Return the [X, Y] coordinate for the center point of the cell that contains the specified text.  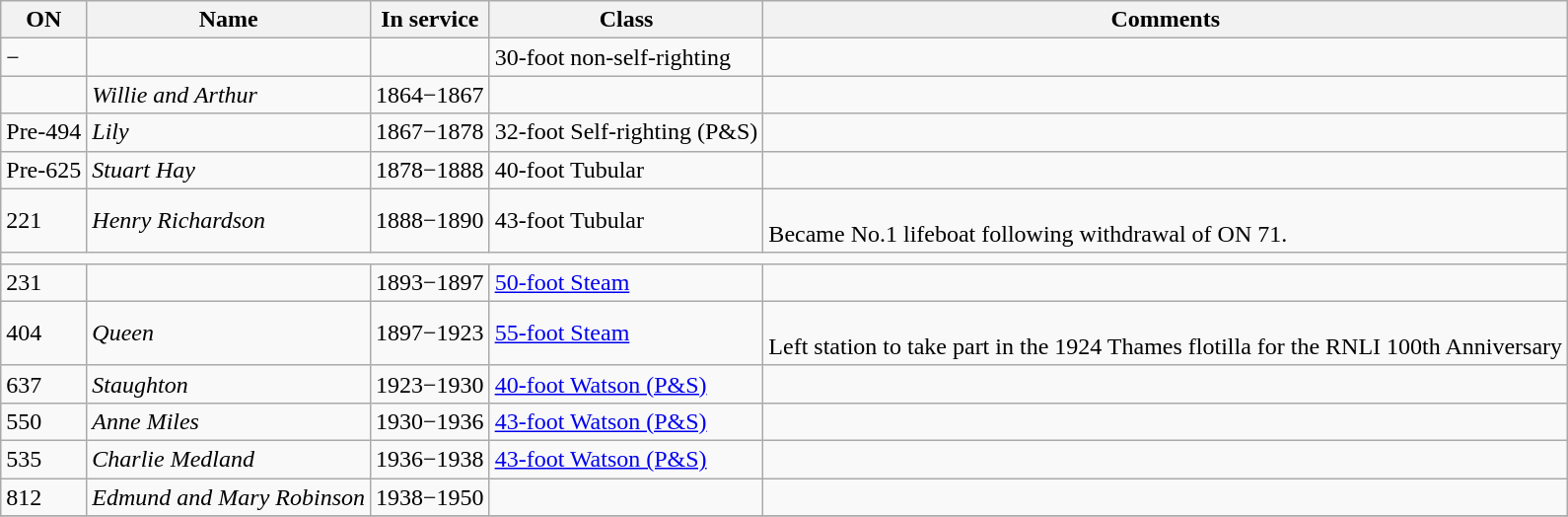
1897−1923 [430, 333]
231 [43, 282]
812 [43, 496]
1888−1890 [430, 221]
1864−1867 [430, 95]
550 [43, 421]
1893−1897 [430, 282]
Stuart Hay [229, 170]
Lily [229, 132]
32-foot Self-righting (P&S) [626, 132]
Edmund and Mary Robinson [229, 496]
1867−1878 [430, 132]
Pre-494 [43, 132]
Class [626, 20]
− [43, 57]
637 [43, 384]
Charlie Medland [229, 459]
Name [229, 20]
1878−1888 [430, 170]
55-foot Steam [626, 333]
Queen [229, 333]
Staughton [229, 384]
1936−1938 [430, 459]
1930−1936 [430, 421]
30-foot non-self-righting [626, 57]
43-foot Tubular [626, 221]
Became No.1 lifeboat following withdrawal of ON 71. [1166, 221]
1923−1930 [430, 384]
Anne Miles [229, 421]
535 [43, 459]
221 [43, 221]
404 [43, 333]
40-foot Watson (P&S) [626, 384]
Comments [1166, 20]
ON [43, 20]
40-foot Tubular [626, 170]
50-foot Steam [626, 282]
Pre-625 [43, 170]
In service [430, 20]
Henry Richardson [229, 221]
Left station to take part in the 1924 Thames flotilla for the RNLI 100th Anniversary [1166, 333]
Willie and Arthur [229, 95]
1938−1950 [430, 496]
